Capture the cell that displays the provided text and extract its [X, Y] central coordinate. 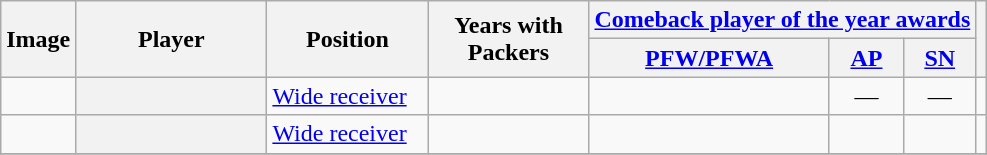
SN [940, 58]
Years with Packers [508, 39]
Position [348, 39]
Image [38, 39]
AP [866, 58]
Player [172, 39]
Comeback player of the year awards [782, 20]
PFW/PFWA [709, 58]
